Locate the cell with the specified text and output its (x, y) center coordinate. 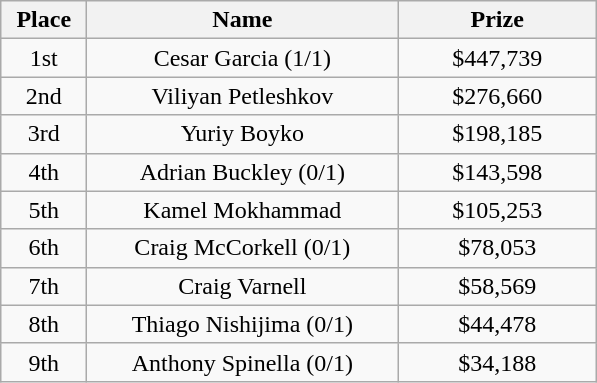
6th (44, 248)
Cesar Garcia (1/1) (242, 58)
Place (44, 20)
Yuriy Boyko (242, 134)
Adrian Buckley (0/1) (242, 172)
4th (44, 172)
Kamel Mokhammad (242, 210)
1st (44, 58)
Prize (498, 20)
3rd (44, 134)
$447,739 (498, 58)
7th (44, 286)
Thiago Nishijima (0/1) (242, 324)
$276,660 (498, 96)
2nd (44, 96)
9th (44, 362)
Anthony Spinella (0/1) (242, 362)
$58,569 (498, 286)
$198,185 (498, 134)
Craig McCorkell (0/1) (242, 248)
Name (242, 20)
$143,598 (498, 172)
Craig Varnell (242, 286)
8th (44, 324)
$105,253 (498, 210)
$44,478 (498, 324)
Viliyan Petleshkov (242, 96)
$78,053 (498, 248)
$34,188 (498, 362)
5th (44, 210)
